Return the (X, Y) coordinate for the center point of the cell that contains the specified text.  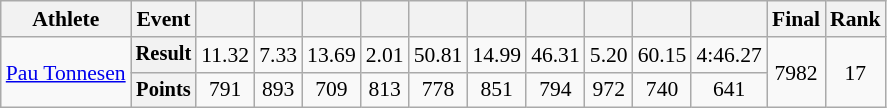
Event (164, 19)
851 (496, 90)
Pau Tonnesen (66, 72)
60.15 (662, 55)
740 (662, 90)
794 (556, 90)
791 (225, 90)
4:46.27 (728, 55)
7982 (796, 72)
14.99 (496, 55)
813 (385, 90)
5.20 (609, 55)
2.01 (385, 55)
Athlete (66, 19)
50.81 (438, 55)
972 (609, 90)
17 (856, 72)
Points (164, 90)
11.32 (225, 55)
7.33 (278, 55)
Final (796, 19)
893 (278, 90)
Result (164, 55)
709 (332, 90)
Rank (856, 19)
778 (438, 90)
46.31 (556, 55)
13.69 (332, 55)
641 (728, 90)
